Capture the cell that displays the provided text and extract its (X, Y) central coordinate. 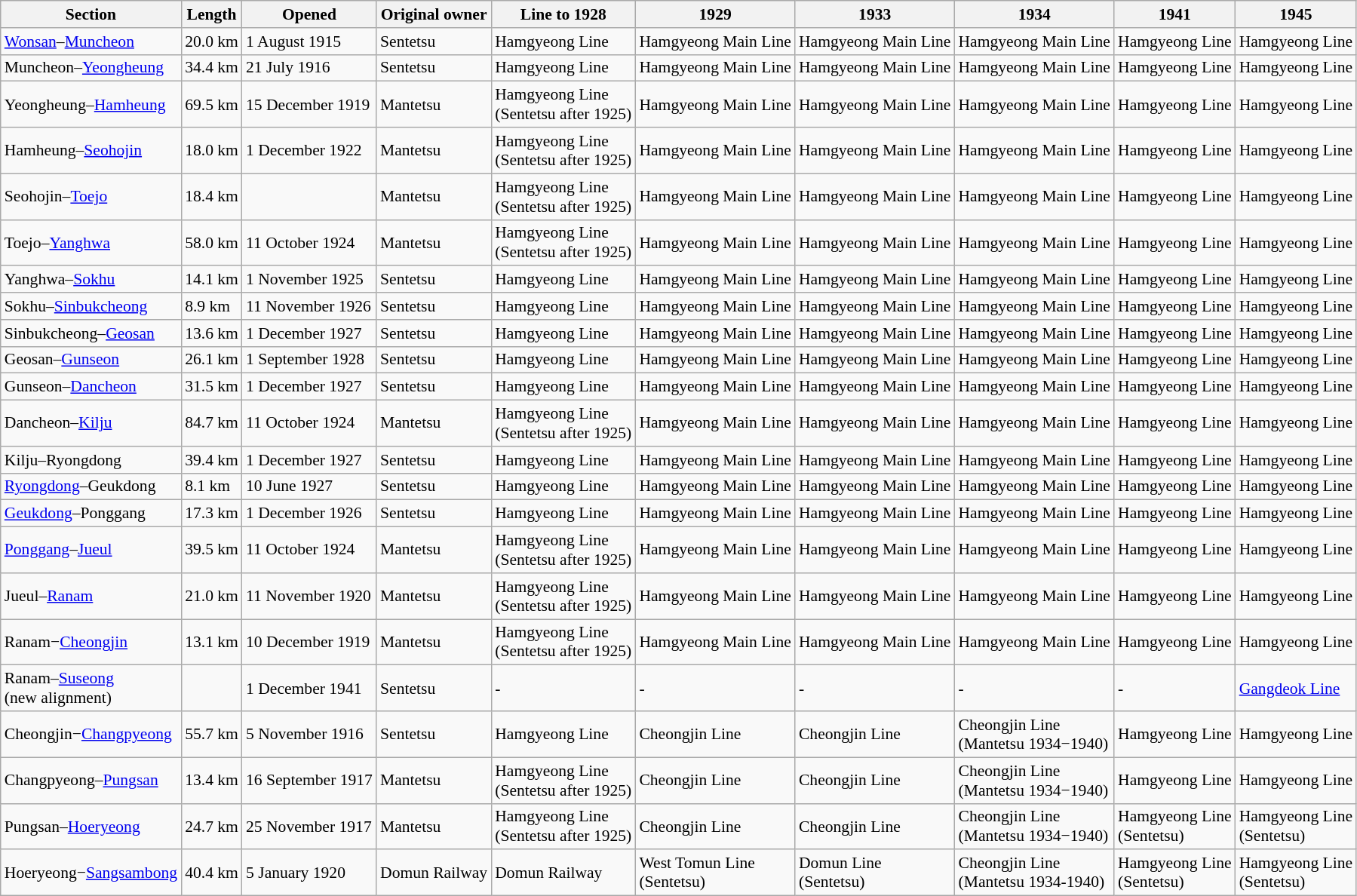
Cheongjin−Changpyeong (91, 735)
31.5 km (211, 387)
1933 (875, 14)
1 December 1941 (309, 688)
Geukdong–Ponggang (91, 514)
1 December 1922 (309, 151)
Seohojin–Toejo (91, 196)
Line to 1928 (563, 14)
Wonsan–Muncheon (91, 41)
8.1 km (211, 486)
Section (91, 14)
Muncheon–Yeongheung (91, 68)
1929 (715, 14)
West Tomun Line(Sentetsu) (715, 873)
Sokhu–Sinbukcheong (91, 306)
11 November 1926 (309, 306)
34.4 km (211, 68)
Length (211, 14)
Ryongdong–Geukdong (91, 486)
84.7 km (211, 424)
10 December 1919 (309, 643)
11 November 1920 (309, 596)
8.9 km (211, 306)
5 November 1916 (309, 735)
25 November 1917 (309, 827)
Gunseon–Dancheon (91, 387)
18.4 km (211, 196)
1945 (1296, 14)
20.0 km (211, 41)
39.4 km (211, 460)
Dancheon–Kilju (91, 424)
Ranam–Suseong(new alignment) (91, 688)
Toejo–Yanghwa (91, 243)
Yanghwa–Sokhu (91, 280)
Jueul–Ranam (91, 596)
Opened (309, 14)
5 January 1920 (309, 873)
Hamheung–Seohojin (91, 151)
1 November 1925 (309, 280)
39.5 km (211, 551)
21.0 km (211, 596)
21 July 1916 (309, 68)
1941 (1175, 14)
Cheongjin Line(Mantetsu 1934-1940) (1034, 873)
1 August 1915 (309, 41)
69.5 km (211, 104)
13.6 km (211, 333)
10 June 1927 (309, 486)
Pungsan–Hoeryeong (91, 827)
Changpyeong–Pungsan (91, 780)
Yeongheung–Hamheung (91, 104)
Gangdeok Line (1296, 688)
Kilju–Ryongdong (91, 460)
1 September 1928 (309, 360)
1 December 1926 (309, 514)
Hoeryeong−Sangsambong (91, 873)
17.3 km (211, 514)
16 September 1917 (309, 780)
Sinbukcheong–Geosan (91, 333)
Domun Line(Sentetsu) (875, 873)
Original owner (434, 14)
55.7 km (211, 735)
58.0 km (211, 243)
Geosan–Gunseon (91, 360)
1934 (1034, 14)
13.1 km (211, 643)
18.0 km (211, 151)
Ponggang–Jueul (91, 551)
26.1 km (211, 360)
13.4 km (211, 780)
24.7 km (211, 827)
40.4 km (211, 873)
Ranam−Cheongjin (91, 643)
14.1 km (211, 280)
15 December 1919 (309, 104)
